Provide the (X, Y) coordinate of the cell's center where the given text is located.  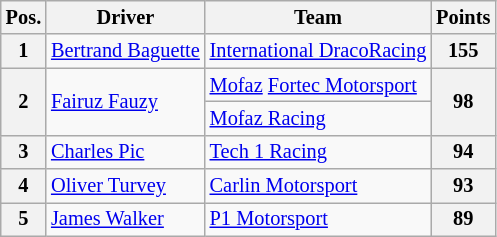
Mofaz Fortec Motorsport (318, 85)
P1 Motorsport (318, 219)
Charles Pic (126, 152)
5 (24, 219)
James Walker (126, 219)
Pos. (24, 17)
98 (463, 102)
94 (463, 152)
Bertrand Baguette (126, 51)
Driver (126, 17)
1 (24, 51)
3 (24, 152)
Fairuz Fauzy (126, 102)
89 (463, 219)
Oliver Turvey (126, 186)
Team (318, 17)
2 (24, 102)
155 (463, 51)
Mofaz Racing (318, 118)
Carlin Motorsport (318, 186)
Points (463, 17)
International DracoRacing (318, 51)
93 (463, 186)
Tech 1 Racing (318, 152)
4 (24, 186)
